Pinpoint the cell where the given text exists, returning its [x, y] midpoint coordinate. 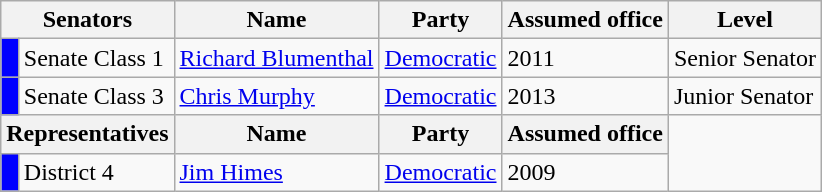
Jim Himes [276, 172]
Senate Class 3 [96, 96]
Richard Blumenthal [276, 58]
Chris Murphy [276, 96]
Junior Senator [744, 96]
2011 [585, 58]
2013 [585, 96]
2009 [585, 172]
Senate Class 1 [96, 58]
Senior Senator [744, 58]
District 4 [96, 172]
Level [744, 20]
Representatives [88, 134]
Senators [88, 20]
